Detect which cell encompasses the target text, then output its (x, y) center coordinate. 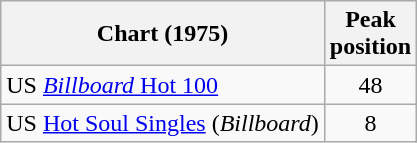
8 (370, 123)
US Billboard Hot 100 (163, 85)
48 (370, 85)
Peakposition (370, 34)
US Hot Soul Singles (Billboard) (163, 123)
Chart (1975) (163, 34)
